Search for the cell housing the specified text and yield its [X, Y] center coordinate. 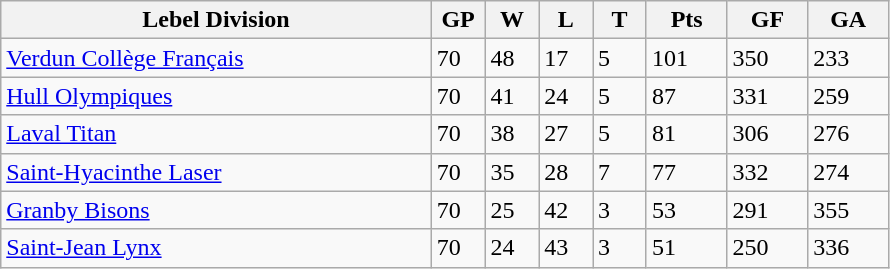
259 [848, 96]
291 [768, 210]
T [620, 20]
87 [686, 96]
233 [848, 58]
L [566, 20]
355 [848, 210]
Saint-Hyacinthe Laser [216, 172]
27 [566, 134]
350 [768, 58]
77 [686, 172]
331 [768, 96]
336 [848, 248]
276 [848, 134]
28 [566, 172]
Verdun Collège Français [216, 58]
48 [512, 58]
Lebel Division [216, 20]
43 [566, 248]
41 [512, 96]
306 [768, 134]
GP [458, 20]
GF [768, 20]
17 [566, 58]
25 [512, 210]
Granby Bisons [216, 210]
53 [686, 210]
Hull Olympiques [216, 96]
274 [848, 172]
332 [768, 172]
42 [566, 210]
51 [686, 248]
250 [768, 248]
35 [512, 172]
Saint-Jean Lynx [216, 248]
81 [686, 134]
GA [848, 20]
W [512, 20]
Laval Titan [216, 134]
Pts [686, 20]
7 [620, 172]
101 [686, 58]
38 [512, 134]
